For the text-containing cell, return its midpoint in [X, Y] coordinate format. 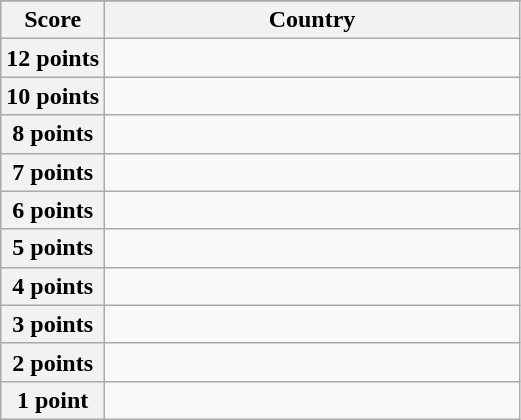
5 points [53, 248]
Score [53, 20]
10 points [53, 96]
8 points [53, 134]
7 points [53, 172]
12 points [53, 58]
1 point [53, 400]
6 points [53, 210]
2 points [53, 362]
4 points [53, 286]
3 points [53, 324]
Country [312, 20]
